Identify which cell holds the provided text, then report its (x, y) central coordinate. 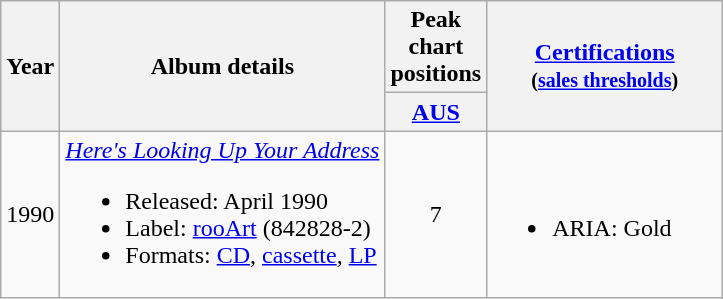
Album details (222, 66)
AUS (436, 112)
7 (436, 214)
ARIA: Gold (605, 214)
Year (30, 66)
Peak chart positions (436, 47)
Certifications(sales thresholds) (605, 66)
1990 (30, 214)
Here's Looking Up Your AddressReleased: April 1990Label: rooArt (842828-2)Formats: CD, cassette, LP (222, 214)
